Output the [x, y] coordinate of the center of the cell containing the given text.  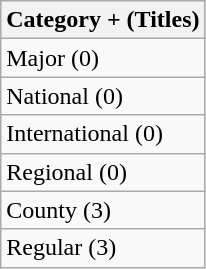
County (3) [103, 210]
Category + (Titles) [103, 20]
Regional (0) [103, 172]
International (0) [103, 134]
Regular (3) [103, 248]
National (0) [103, 96]
Major (0) [103, 58]
